Provide the [x, y] coordinate of the cell's center where the given text is located.  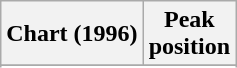
Chart (1996) [72, 34]
Peakposition [189, 34]
